Identify which cell holds the provided text, then report its [X, Y] central coordinate. 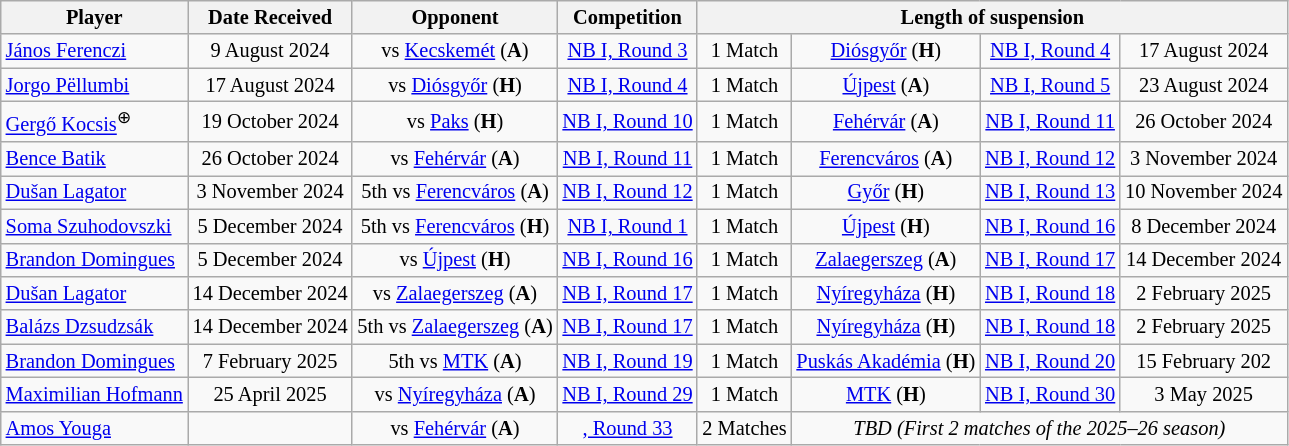
25 April 2025 [270, 394]
Diósgyőr (H) [886, 51]
NB I, Round 10 [628, 121]
NB I, Round 1 [628, 226]
23 August 2024 [1204, 85]
Gergő Kocsis⊕ [94, 121]
2 Matches [744, 428]
5th vs Ferencváros (H) [454, 226]
Ferencváros (A) [886, 159]
Player [94, 17]
Jorgo Pëllumbi [94, 85]
Competition [628, 17]
János Ferenczi [94, 51]
8 December 2024 [1204, 226]
10 November 2024 [1204, 192]
Újpest (A) [886, 85]
Balázs Dzsudzsák [94, 327]
Újpest (H) [886, 226]
NB I, Round 30 [1050, 394]
Zalaegerszeg (A) [886, 260]
15 February 202 [1204, 361]
Győr (H) [886, 192]
Puskás Akadémia (H) [886, 361]
5th vs MTK (A) [454, 361]
NB I, Round 3 [628, 51]
Date Received [270, 17]
vs Zalaegerszeg (A) [454, 293]
vs Kecskemét (A) [454, 51]
Amos Youga [94, 428]
NB I, Round 29 [628, 394]
Maximilian Hofmann [94, 394]
vs Diósgyőr (H) [454, 85]
vs Nyíregyháza (A) [454, 394]
NB I, Round 19 [628, 361]
, Round 33 [628, 428]
Opponent [454, 17]
Length of suspension [992, 17]
vs Paks (H) [454, 121]
NB I, Round 13 [1050, 192]
TBD (First 2 matches of the 2025–26 season) [1040, 428]
vs Újpest (H) [454, 260]
Bence Batik [94, 159]
MTK (H) [886, 394]
NB I, Round 20 [1050, 361]
Fehérvár (A) [886, 121]
Soma Szuhodovszki [94, 226]
NB I, Round 5 [1050, 85]
19 October 2024 [270, 121]
5th vs Ferencváros (A) [454, 192]
9 August 2024 [270, 51]
3 May 2025 [1204, 394]
5th vs Zalaegerszeg (A) [454, 327]
7 February 2025 [270, 361]
